Provide the [X, Y] coordinate of the cell's center where the given text is located.  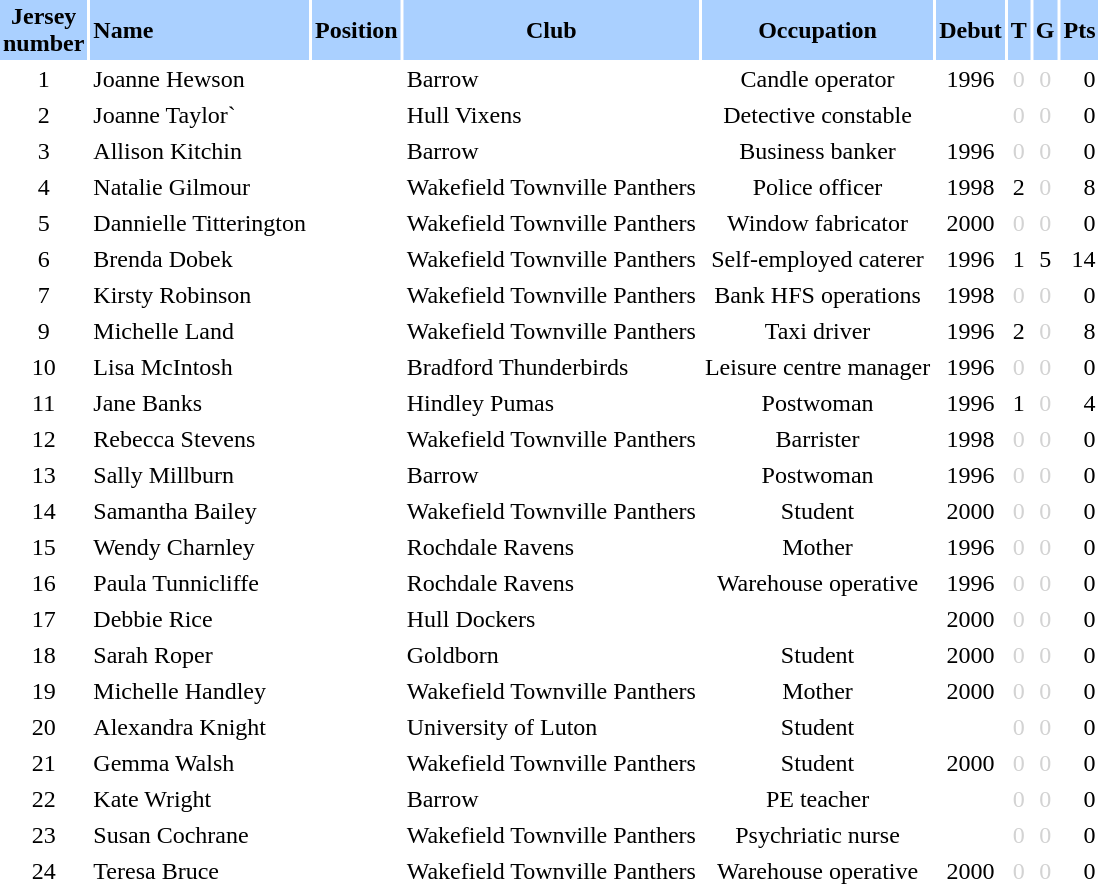
Kate Wright [200, 800]
Bradford Thunderbirds [552, 368]
Position [356, 30]
10 [44, 368]
7 [44, 296]
Rebecca Stevens [200, 440]
Name [200, 30]
Goldborn [552, 656]
Leisure centre manager [818, 368]
21 [44, 764]
11 [44, 404]
18 [44, 656]
15 [44, 548]
Occupation [818, 30]
Debbie Rice [200, 620]
Warehouse operative [818, 584]
Joanne Taylor` [200, 116]
Candle operator [818, 80]
6 [44, 260]
University of Luton [552, 728]
Club [552, 30]
Alexandra Knight [200, 728]
PE teacher [818, 800]
9 [44, 332]
22 [44, 800]
Brenda Dobek [200, 260]
Business banker [818, 152]
Michelle Handley [200, 692]
Joanne Hewson [200, 80]
Wendy Charnley [200, 548]
Allison Kitchin [200, 152]
Sally Millburn [200, 476]
Bank HFS operations [818, 296]
Hull Dockers [552, 620]
Hull Vixens [552, 116]
13 [44, 476]
Psychriatic nurse [818, 836]
Hindley Pumas [552, 404]
19 [44, 692]
16 [44, 584]
Taxi driver [818, 332]
Debut [970, 30]
Self-employed caterer [818, 260]
Gemma Walsh [200, 764]
Jane Banks [200, 404]
Police officer [818, 188]
Jerseynumber [44, 30]
Kirsty Robinson [200, 296]
T [1019, 30]
Samantha Bailey [200, 512]
Susan Cochrane [200, 836]
Paula Tunnicliffe [200, 584]
23 [44, 836]
Michelle Land [200, 332]
G [1046, 30]
20 [44, 728]
Natalie Gilmour [200, 188]
17 [44, 620]
Pts [1079, 30]
Detective constable [818, 116]
3 [44, 152]
Dannielle Titterington [200, 224]
Window fabricator [818, 224]
12 [44, 440]
Lisa McIntosh [200, 368]
Barrister [818, 440]
Sarah Roper [200, 656]
